Locate the cell with the specified text and output its [x, y] center coordinate. 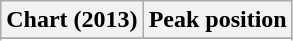
Peak position [218, 20]
Chart (2013) [72, 20]
